Output the [X, Y] coordinate of the center of the cell containing the given text.  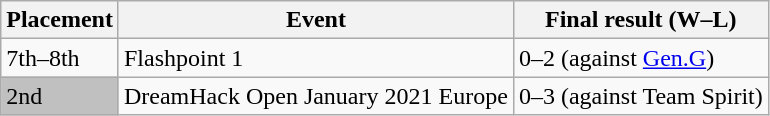
Event [316, 20]
7th–8th [60, 58]
0–2 (against Gen.G) [640, 58]
0–3 (against Team Spirit) [640, 96]
DreamHack Open January 2021 Europe [316, 96]
Placement [60, 20]
Flashpoint 1 [316, 58]
2nd [60, 96]
Final result (W–L) [640, 20]
